Scan for the cell matching the given text and deliver its (x, y) coordinate at center. 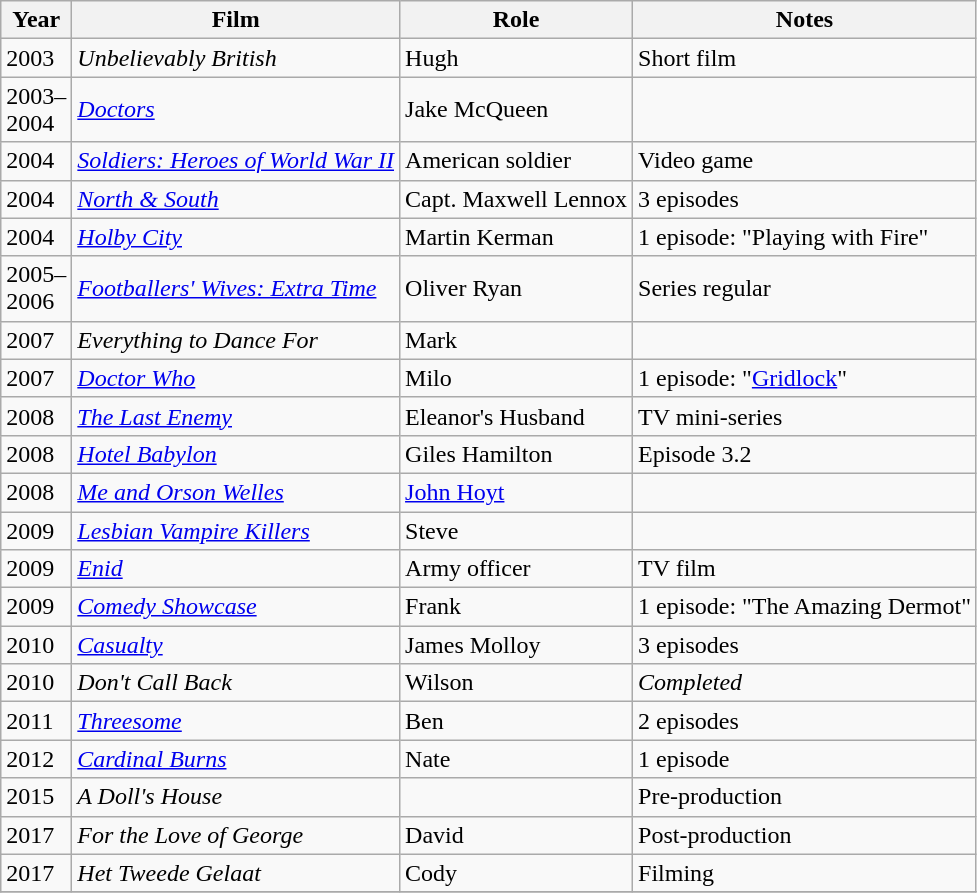
Eleanor's Husband (516, 416)
2003 (36, 58)
Episode 3.2 (805, 454)
2011 (36, 721)
Cody (516, 873)
American soldier (516, 161)
TV mini-series (805, 416)
Film (236, 20)
Filming (805, 873)
Enid (236, 569)
1 episode (805, 759)
Comedy Showcase (236, 607)
Don't Call Back (236, 683)
Mark (516, 340)
Hugh (516, 58)
Completed (805, 683)
Footballers' Wives: Extra Time (236, 288)
Milo (516, 378)
Frank (516, 607)
Year (36, 20)
Video game (805, 161)
Holby City (236, 237)
A Doll's House (236, 797)
Oliver Ryan (516, 288)
North & South (236, 199)
Casualty (236, 645)
Series regular (805, 288)
1 episode: "Playing with Fire" (805, 237)
Me and Orson Welles (236, 492)
1 episode: "Gridlock" (805, 378)
Notes (805, 20)
Martin Kerman (516, 237)
Soldiers: Heroes of World War II (236, 161)
James Molloy (516, 645)
Post-production (805, 835)
Nate (516, 759)
Capt. Maxwell Lennox (516, 199)
The Last Enemy (236, 416)
Everything to Dance For (236, 340)
Giles Hamilton (516, 454)
2003–2004 (36, 110)
TV film (805, 569)
Ben (516, 721)
Het Tweede Gelaat (236, 873)
Role (516, 20)
Lesbian Vampire Killers (236, 531)
Threesome (236, 721)
Hotel Babylon (236, 454)
Doctor Who (236, 378)
2015 (36, 797)
Jake McQueen (516, 110)
Unbelievably British (236, 58)
Steve (516, 531)
David (516, 835)
Doctors (236, 110)
Army officer (516, 569)
2 episodes (805, 721)
John Hoyt (516, 492)
Cardinal Burns (236, 759)
Short film (805, 58)
2012 (36, 759)
1 episode: "The Amazing Dermot" (805, 607)
Pre-production (805, 797)
Wilson (516, 683)
For the Love of George (236, 835)
2005–2006 (36, 288)
